Identify which cell holds the provided text, then report its [X, Y] central coordinate. 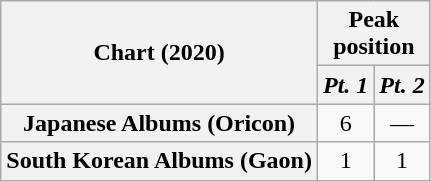
Pt. 1 [345, 85]
South Korean Albums (Gaon) [160, 161]
Pt. 2 [402, 85]
Japanese Albums (Oricon) [160, 123]
Peakposition [374, 34]
Chart (2020) [160, 52]
6 [345, 123]
— [402, 123]
